Output the (x, y) coordinate of the center of the cell containing the given text.  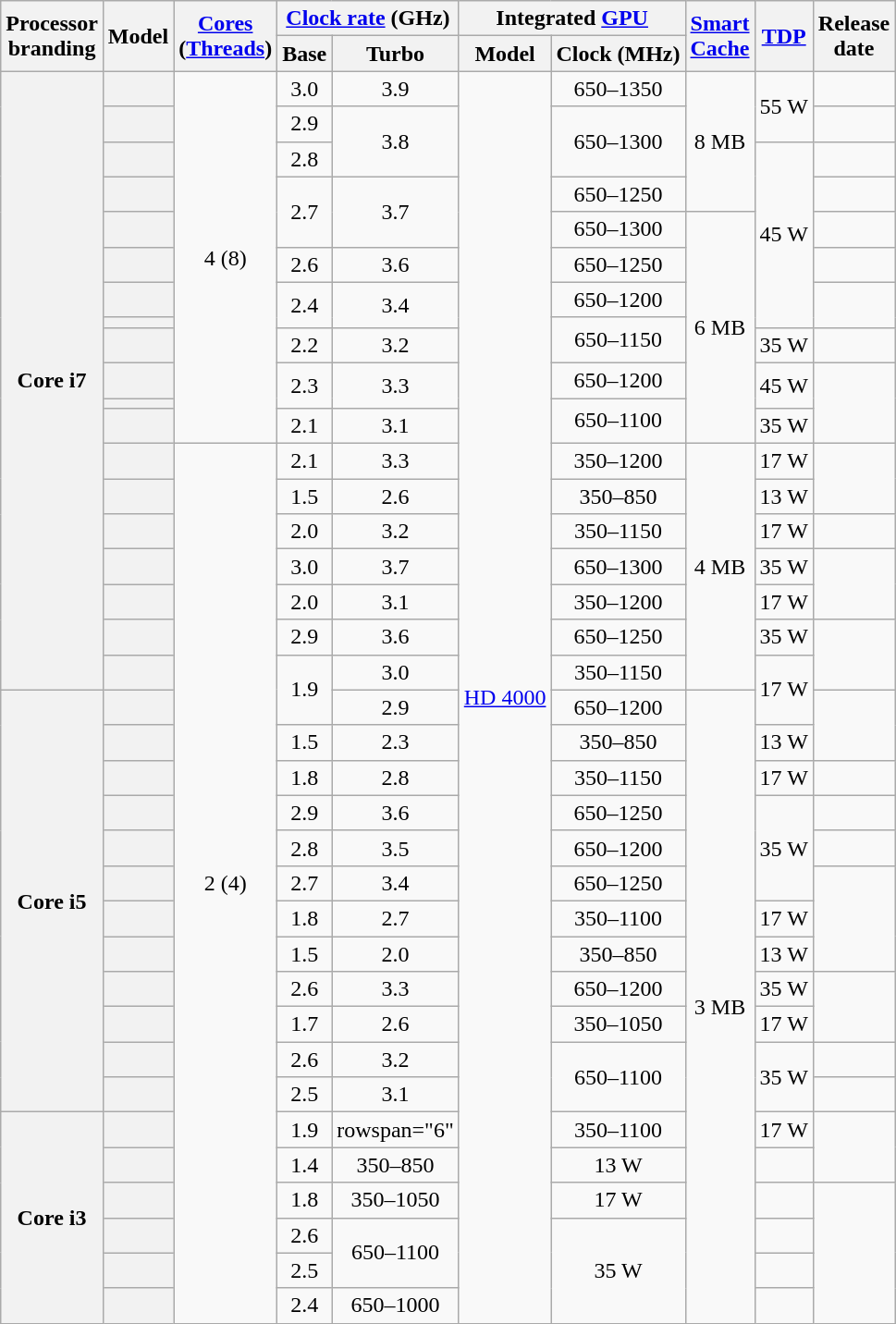
4 (8) (226, 257)
Base (305, 54)
HD 4000 (505, 697)
Integrated GPU (571, 18)
55 W (784, 106)
3.9 (396, 89)
6 MB (719, 327)
SmartCache (719, 36)
1.7 (305, 1024)
4 MB (719, 567)
650–1150 (618, 340)
Processorbranding (52, 36)
2.2 (305, 345)
rowspan="6" (396, 1130)
650–1350 (618, 89)
8 MB (719, 141)
3.8 (396, 141)
Cores(Threads) (226, 36)
650–1000 (396, 1306)
Turbo (396, 54)
Releasedate (853, 36)
TDP (784, 36)
3 MB (719, 1006)
Clock (MHz) (618, 54)
Core i3 (52, 1218)
1.4 (305, 1165)
2 (4) (226, 884)
Core i7 (52, 381)
Clock rate (GHz) (368, 18)
Core i5 (52, 901)
3.5 (396, 848)
